Locate the cell with the specified text and output its (X, Y) center coordinate. 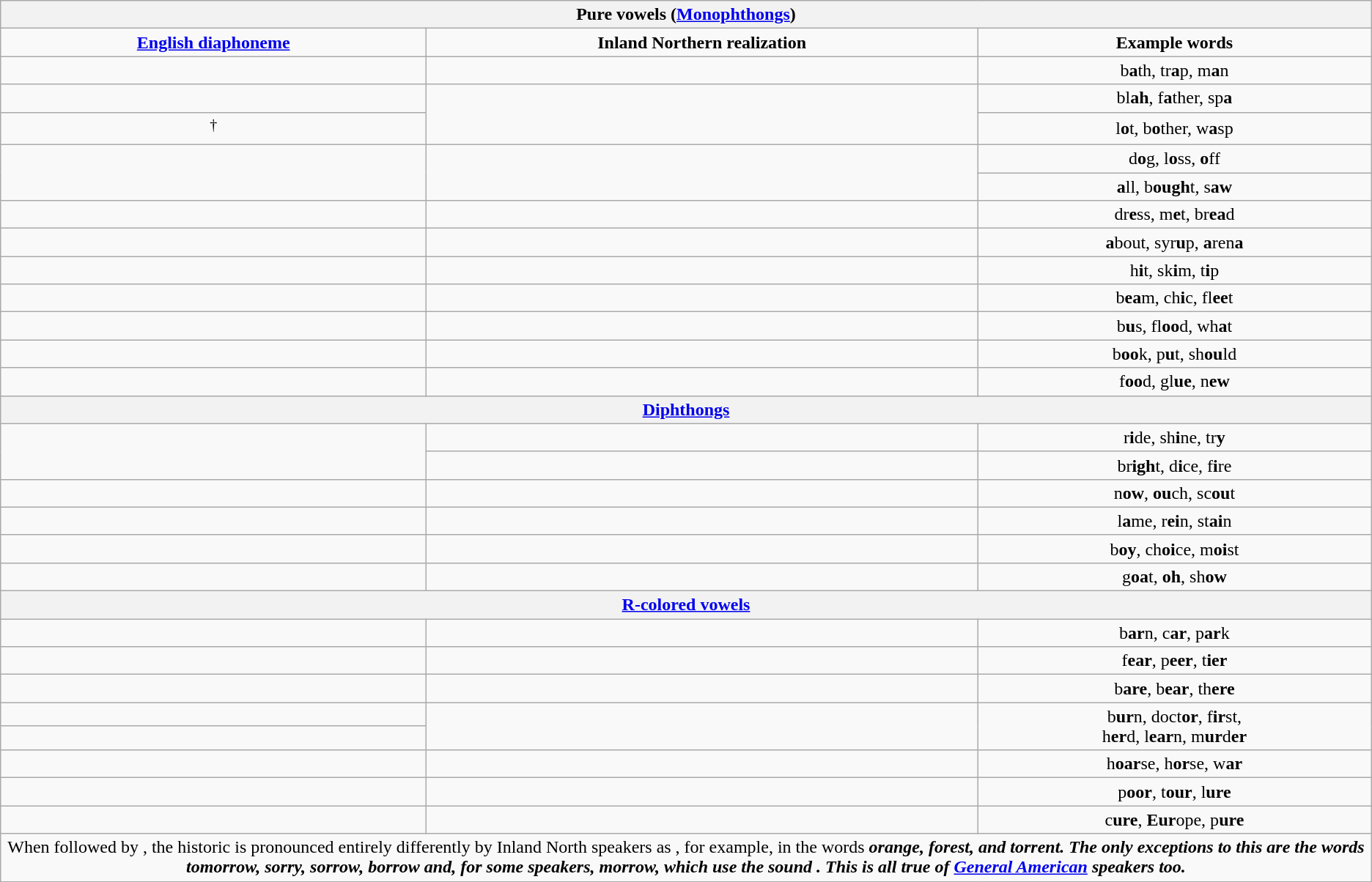
bath, trap, man (1175, 70)
Diphthongs (686, 409)
hit, skim, tip (1175, 270)
poor, tour, lure (1175, 792)
fear, peer, tier (1175, 661)
now, ouch, scout (1175, 493)
English diaphoneme (214, 42)
bare, bear, there (1175, 689)
food, glue, new (1175, 382)
Pure vowels (Monophthongs) (686, 15)
ride, shine, try (1175, 437)
beam, chic, fleet (1175, 298)
lot, bother, wasp (1175, 129)
dress, met, bread (1175, 215)
book, put, should (1175, 354)
R-colored vowels (686, 605)
lame, rein, stain (1175, 521)
burn, doctor, first, herd, learn, murder (1175, 727)
boy, choice, moist (1175, 549)
barn, car, park (1175, 633)
goat, oh, show (1175, 577)
blah, father, spa (1175, 98)
Example words (1175, 42)
all, bought, saw (1175, 187)
cure, Europe, pure (1175, 820)
about, syrup, arena (1175, 242)
bus, flood, what (1175, 326)
bright, dice, fire (1175, 465)
hoarse, horse, war (1175, 764)
† (214, 129)
Inland Northern realization (702, 42)
dog, loss, off (1175, 159)
